Extract the [x, y] coordinate from the center of the cell holding the provided text.  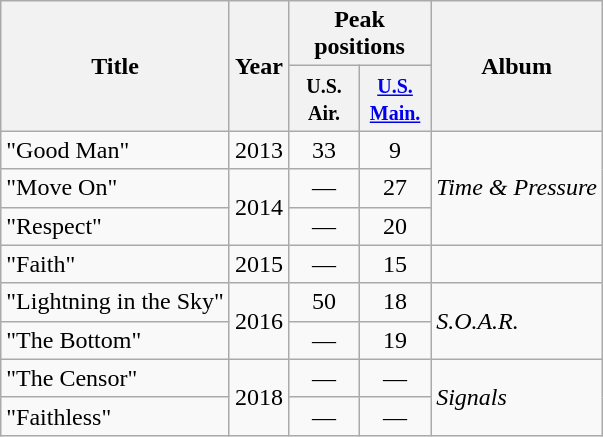
Title [116, 66]
Year [258, 66]
2015 [258, 264]
18 [396, 302]
Peak positions [359, 34]
9 [396, 150]
15 [396, 264]
U.S. Main. [396, 98]
U.S. Air. [324, 98]
2014 [258, 207]
"Lightning in the Sky" [116, 302]
33 [324, 150]
"Faithless" [116, 416]
"Faith" [116, 264]
"The Bottom" [116, 340]
"Move On" [116, 188]
"The Censor" [116, 378]
S.O.A.R. [517, 321]
50 [324, 302]
"Respect" [116, 226]
Album [517, 66]
"Good Man" [116, 150]
2016 [258, 321]
Time & Pressure [517, 188]
27 [396, 188]
19 [396, 340]
2013 [258, 150]
20 [396, 226]
2018 [258, 397]
Signals [517, 397]
